Provide the [x, y] coordinate of the cell's center where the given text is located.  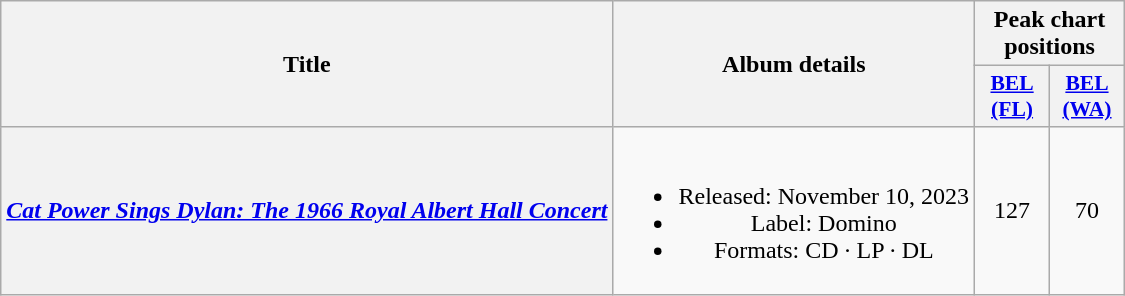
Peak chart positions [1050, 34]
BEL(WA) [1088, 96]
70 [1088, 210]
BEL(FL) [1012, 96]
127 [1012, 210]
Title [307, 64]
Released: November 10, 2023Label: DominoFormats: CD · LP · DL [794, 210]
Cat Power Sings Dylan: The 1966 Royal Albert Hall Concert [307, 210]
Album details [794, 64]
